Pinpoint the cell where the given text exists, returning its (X, Y) midpoint coordinate. 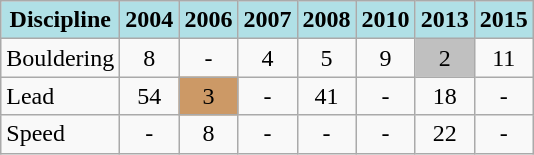
2010 (386, 20)
22 (444, 134)
2013 (444, 20)
41 (326, 96)
Lead (60, 96)
18 (444, 96)
2007 (268, 20)
2008 (326, 20)
9 (386, 58)
2004 (150, 20)
2015 (504, 20)
11 (504, 58)
3 (208, 96)
2 (444, 58)
5 (326, 58)
Bouldering (60, 58)
2006 (208, 20)
4 (268, 58)
Speed (60, 134)
54 (150, 96)
Discipline (60, 20)
